From the cell containing the given text, extract its center point as [x, y] coordinate. 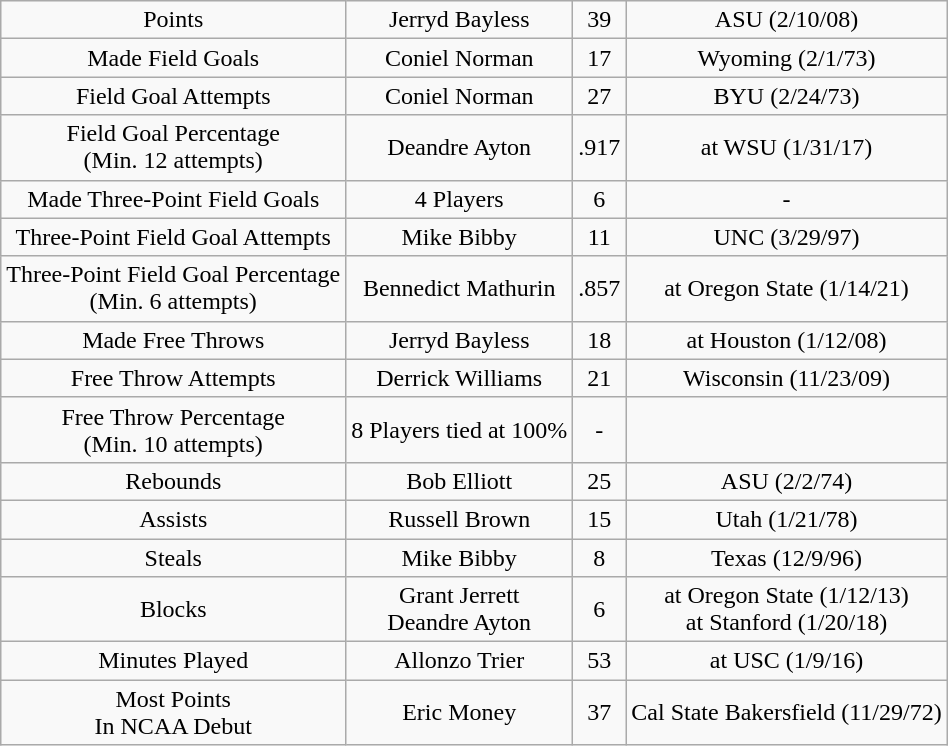
Made Three-Point Field Goals [174, 199]
Minutes Played [174, 661]
Assists [174, 519]
8 Players tied at 100% [460, 430]
Free Throw Attempts [174, 378]
Points [174, 20]
Three-Point Field Goal Attempts [174, 237]
Utah (1/21/78) [786, 519]
at Houston (1/12/08) [786, 340]
27 [600, 96]
11 [600, 237]
37 [600, 712]
15 [600, 519]
39 [600, 20]
at Oregon State (1/12/13)at Stanford (1/20/18) [786, 610]
ASU (2/10/08) [786, 20]
25 [600, 481]
ASU (2/2/74) [786, 481]
at WSU (1/31/17) [786, 148]
Bob Elliott [460, 481]
Field Goal Attempts [174, 96]
Russell Brown [460, 519]
Bennedict Mathurin [460, 288]
Cal State Bakersfield (11/29/72) [786, 712]
.917 [600, 148]
Texas (12/9/96) [786, 557]
Free Throw Percentage(Min. 10 attempts) [174, 430]
Allonzo Trier [460, 661]
Blocks [174, 610]
21 [600, 378]
Rebounds [174, 481]
Made Free Throws [174, 340]
.857 [600, 288]
Most PointsIn NCAA Debut [174, 712]
Grant JerrettDeandre Ayton [460, 610]
Made Field Goals [174, 58]
Wisconsin (11/23/09) [786, 378]
at Oregon State (1/14/21) [786, 288]
Wyoming (2/1/73) [786, 58]
Three-Point Field Goal Percentage(Min. 6 attempts) [174, 288]
BYU (2/24/73) [786, 96]
8 [600, 557]
Deandre Ayton [460, 148]
Steals [174, 557]
UNC (3/29/97) [786, 237]
at USC (1/9/16) [786, 661]
53 [600, 661]
4 Players [460, 199]
18 [600, 340]
17 [600, 58]
Derrick Williams [460, 378]
Eric Money [460, 712]
Field Goal Percentage(Min. 12 attempts) [174, 148]
